Return [X, Y] of the center of cell containing provided text 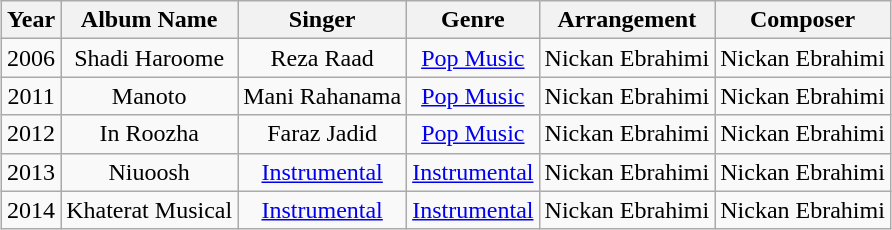
2011 [32, 96]
Faraz Jadid [322, 134]
Album Name [150, 20]
Composer [803, 20]
In Roozha [150, 134]
Year [32, 20]
Mani Rahanama [322, 96]
Arrangement [627, 20]
Niuoosh [150, 172]
2012 [32, 134]
Reza Raad [322, 58]
Genre [473, 20]
Shadi Haroome [150, 58]
Manoto [150, 96]
2006 [32, 58]
Singer [322, 20]
2013 [32, 172]
2014 [32, 210]
Khaterat Musical [150, 210]
